Find where the given text appears and provide that cell's center as (X, Y) coordinate. 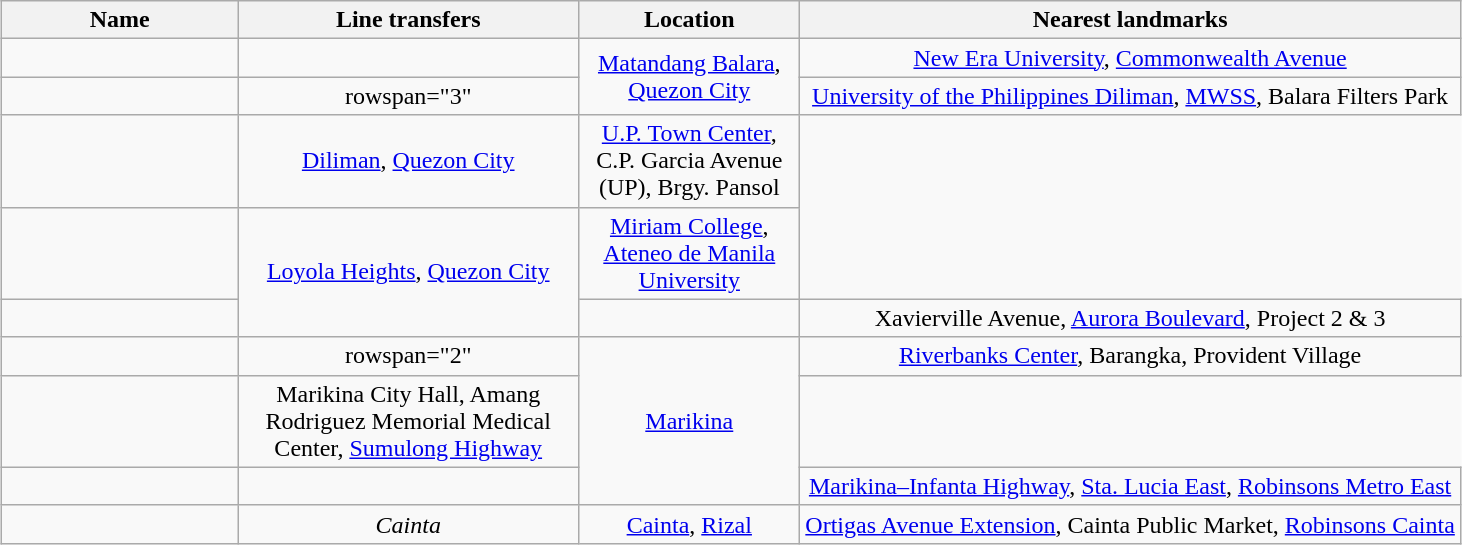
Cainta, Rizal (690, 524)
Ortigas Avenue Extension, Cainta Public Market, Robinsons Cainta (1130, 524)
Xavierville Avenue, Aurora Boulevard, Project 2 & 3 (1130, 318)
Cainta (408, 524)
rowspan="2" (408, 356)
Miriam College, Ateneo de Manila University (690, 253)
Marikina City Hall, Amang Rodriguez Memorial Medical Center, Sumulong Highway (408, 421)
Nearest landmarks (1130, 20)
Matandang Balara, Quezon City (690, 77)
Location (690, 20)
University of the Philippines Diliman, MWSS, Balara Filters Park (1130, 96)
Riverbanks Center, Barangka, Provident Village (1130, 356)
Diliman, Quezon City (408, 161)
rowspan="3" (408, 96)
U.P. Town Center, C.P. Garcia Avenue (UP), Brgy. Pansol (690, 161)
Marikina–Infanta Highway, Sta. Lucia East, Robinsons Metro East (1130, 486)
Name (120, 20)
Loyola Heights, Quezon City (408, 272)
Line transfers (408, 20)
New Era University, Commonwealth Avenue (1130, 58)
Marikina (690, 421)
